Locate the cell with the specified text and output its [X, Y] center coordinate. 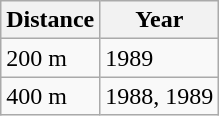
200 m [50, 58]
1988, 1989 [160, 96]
Year [160, 20]
400 m [50, 96]
1989 [160, 58]
Distance [50, 20]
